Find where the given text appears and provide that cell's center as [x, y] coordinate. 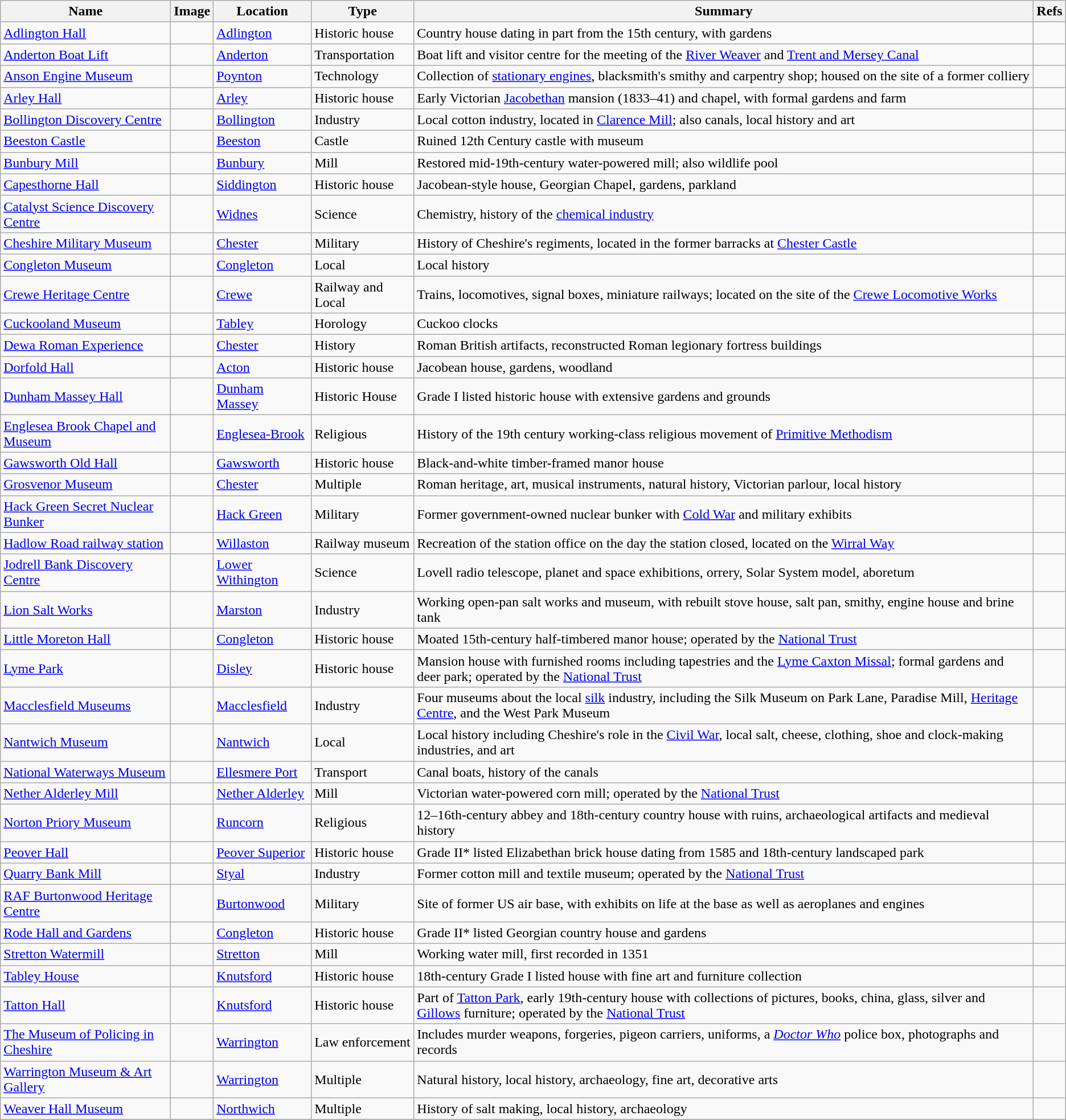
The Museum of Policing in Cheshire [85, 1042]
RAF Burtonwood Heritage Centre [85, 903]
Summary [724, 11]
Refs [1049, 11]
Gawsworth Old Hall [85, 463]
Castle [363, 141]
History of the 19th century working-class religious movement of Primitive Methodism [724, 434]
Arley [263, 98]
Warrington Museum & Art Gallery [85, 1080]
18th-century Grade I listed house with fine art and furniture collection [724, 976]
Canal boats, history of the canals [724, 772]
Nantwich [263, 742]
Adlington [263, 33]
Includes murder weapons, forgeries, pigeon carriers, uniforms, a Doctor Who police box, photographs and records [724, 1042]
Ellesmere Port [263, 772]
Boat lift and visitor centre for the meeting of the River Weaver and Trent and Mersey Canal [724, 55]
Historic House [363, 396]
Crewe Heritage Centre [85, 294]
Arley Hall [85, 98]
Chemistry, history of the chemical industry [724, 214]
Acton [263, 367]
Hadlow Road railway station [85, 543]
Bollington [263, 120]
Ruined 12th Century castle with museum [724, 141]
Railway and Local [363, 294]
Former cotton mill and textile museum; operated by the National Trust [724, 874]
Styal [263, 874]
Runcorn [263, 823]
National Waterways Museum [85, 772]
Jacobean house, gardens, woodland [724, 367]
Anson Engine Museum [85, 76]
Cuckooland Museum [85, 324]
Widnes [263, 214]
Grade II* listed Elizabethan brick house dating from 1585 and 18th-century landscaped park [724, 852]
Former government-owned nuclear bunker with Cold War and military exhibits [724, 514]
Englesea Brook Chapel and Museum [85, 434]
Disley [263, 668]
Working open-pan salt works and museum, with rebuilt stove house, salt pan, smithy, engine house and brine tank [724, 609]
Bunbury [263, 163]
Nantwich Museum [85, 742]
Local cotton industry, located in Clarence Mill; also canals, local history and art [724, 120]
Restored mid-19th-century water-powered mill; also wildlife pool [724, 163]
Weaver Hall Museum [85, 1109]
Tatton Hall [85, 1006]
Jodrell Bank Discovery Centre [85, 573]
Macclesfield [263, 705]
Law enforcement [363, 1042]
Quarry Bank Mill [85, 874]
Lower Withington [263, 573]
Lion Salt Works [85, 609]
Burtonwood [263, 903]
Location [263, 11]
Jacobean-style house, Georgian Chapel, gardens, parkland [724, 184]
Rode Hall and Gardens [85, 933]
Lovell radio telescope, planet and space exhibitions, orrery, Solar System model, aboretum [724, 573]
Technology [363, 76]
Cuckoo clocks [724, 324]
Type [363, 11]
Tabley House [85, 976]
Hack Green Secret Nuclear Bunker [85, 514]
Willaston [263, 543]
Bunbury Mill [85, 163]
Natural history, local history, archaeology, fine art, decorative arts [724, 1080]
Working water mill, first recorded in 1351 [724, 954]
Black-and-white timber-framed manor house [724, 463]
Roman British artifacts, reconstructed Roman legionary fortress buildings [724, 346]
Marston [263, 609]
Dorfold Hall [85, 367]
Adlington Hall [85, 33]
Peover Superior [263, 852]
Country house dating in part from the 15th century, with gardens [724, 33]
Site of former US air base, with exhibits on life at the base as well as aeroplanes and engines [724, 903]
Railway museum [363, 543]
Tabley [263, 324]
Macclesfield Museums [85, 705]
Moated 15th-century half-timbered manor house; operated by the National Trust [724, 639]
Lyme Park [85, 668]
Anderton Boat Lift [85, 55]
Gawsworth [263, 463]
Transportation [363, 55]
Local history including Cheshire's role in the Civil War, local salt, cheese, clothing, shoe and clock-making industries, and art [724, 742]
History of Cheshire's regiments, located in the former barracks at Chester Castle [724, 243]
Crewe [263, 294]
Beeston [263, 141]
Four museums about the local silk industry, including the Silk Museum on Park Lane, Paradise Mill, Heritage Centre, and the West Park Museum [724, 705]
Mansion house with furnished rooms including tapestries and the Lyme Caxton Missal; formal gardens and deer park; operated by the National Trust [724, 668]
Name [85, 11]
History of salt making, local history, archaeology [724, 1109]
Dewa Roman Experience [85, 346]
Norton Priory Museum [85, 823]
History [363, 346]
Horology [363, 324]
Congleton Museum [85, 265]
Image [192, 11]
Local history [724, 265]
Northwich [263, 1109]
Poynton [263, 76]
Transport [363, 772]
Peover Hall [85, 852]
Stretton Watermill [85, 954]
Capesthorne Hall [85, 184]
Englesea-Brook [263, 434]
Grade II* listed Georgian country house and gardens [724, 933]
Early Victorian Jacobethan mansion (1833–41) and chapel, with formal gardens and farm [724, 98]
Stretton [263, 954]
Nether Alderley Mill [85, 794]
Cheshire Military Museum [85, 243]
Siddington [263, 184]
Little Moreton Hall [85, 639]
Anderton [263, 55]
Nether Alderley [263, 794]
Dunham Massey [263, 396]
Victorian water-powered corn mill; operated by the National Trust [724, 794]
Recreation of the station office on the day the station closed, located on the Wirral Way [724, 543]
Grade I listed historic house with extensive gardens and grounds [724, 396]
Bollington Discovery Centre [85, 120]
Hack Green [263, 514]
Beeston Castle [85, 141]
Trains, locomotives, signal boxes, miniature railways; located on the site of the Crewe Locomotive Works [724, 294]
Catalyst Science Discovery Centre [85, 214]
Roman heritage, art, musical instruments, natural history, Victorian parlour, local history [724, 485]
Collection of stationary engines, blacksmith's smithy and carpentry shop; housed on the site of a former colliery [724, 76]
Dunham Massey Hall [85, 396]
12–16th-century abbey and 18th-century country house with ruins, archaeological artifacts and medieval history [724, 823]
Grosvenor Museum [85, 485]
